Return the (X, Y) coordinate for the center point of the cell that contains the specified text.  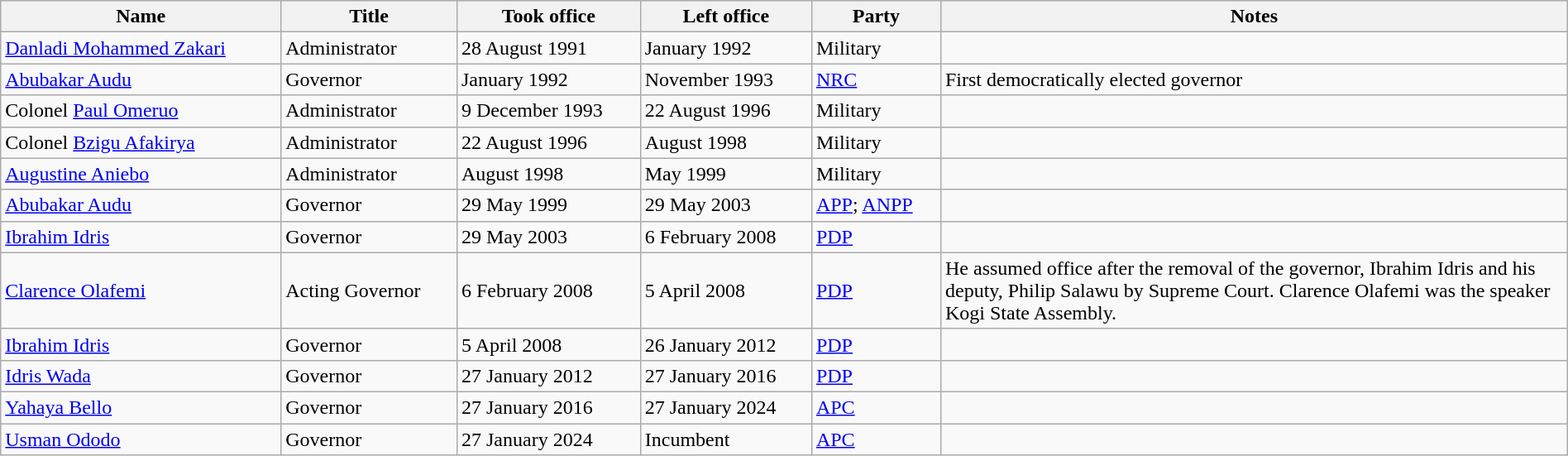
27 January 2012 (548, 376)
Title (369, 17)
Idris Wada (141, 376)
Colonel Bzigu Afakirya (141, 142)
Party (876, 17)
Incumbent (726, 439)
First democratically elected governor (1254, 79)
Notes (1254, 17)
May 1999 (726, 174)
Left office (726, 17)
Name (141, 17)
Acting Governor (369, 290)
Augustine Aniebo (141, 174)
26 January 2012 (726, 344)
9 December 1993 (548, 111)
29 May 1999 (548, 205)
Yahaya Bello (141, 407)
Took office (548, 17)
November 1993 (726, 79)
Clarence Olafemi (141, 290)
APP; ANPP (876, 205)
28 August 1991 (548, 48)
NRC (876, 79)
Colonel Paul Omeruo (141, 111)
Danladi Mohammed Zakari (141, 48)
Usman Ododo (141, 439)
